Extract the (X, Y) coordinate from the center of the cell holding the provided text.  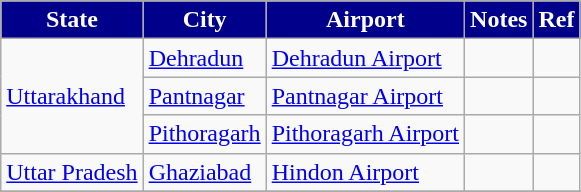
Hindon Airport (365, 172)
Pithoragarh (204, 134)
Uttarakhand (72, 96)
Ghaziabad (204, 172)
Dehradun (204, 58)
Airport (365, 20)
Ref (556, 20)
State (72, 20)
Dehradun Airport (365, 58)
Pithoragarh Airport (365, 134)
Notes (499, 20)
Pantnagar Airport (365, 96)
Pantnagar (204, 96)
City (204, 20)
Uttar Pradesh (72, 172)
